Locate the cell with the specified text and output its [x, y] center coordinate. 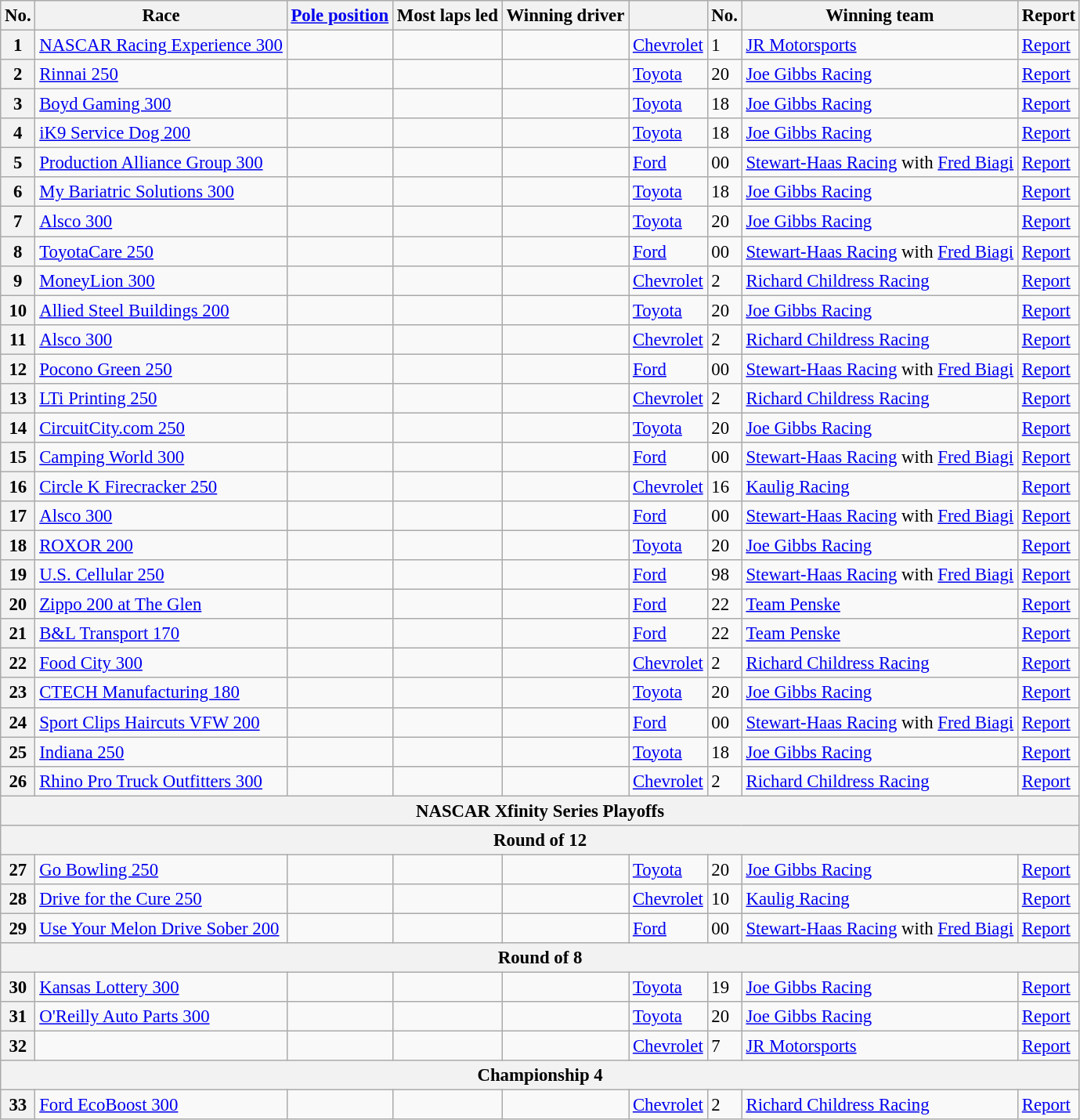
O'Reilly Auto Parts 300 [161, 1017]
Camping World 300 [161, 457]
Rinnai 250 [161, 74]
Circle K Firecracker 250 [161, 486]
Indiana 250 [161, 752]
6 [18, 192]
Production Alliance Group 300 [161, 163]
Boyd Gaming 300 [161, 104]
Kansas Lottery 300 [161, 988]
21 [18, 634]
Pole position [340, 16]
NASCAR Xfinity Series Playoffs [540, 811]
Zippo 200 at The Glen [161, 605]
Go Bowling 250 [161, 869]
15 [18, 457]
13 [18, 399]
33 [18, 1105]
12 [18, 369]
Round of 8 [540, 958]
25 [18, 752]
LTi Printing 250 [161, 399]
11 [18, 339]
Food City 300 [161, 663]
23 [18, 693]
My Bariatric Solutions 300 [161, 192]
Sport Clips Haircuts VFW 200 [161, 722]
Most laps led [447, 16]
4 [18, 133]
U.S. Cellular 250 [161, 575]
Pocono Green 250 [161, 369]
Ford EcoBoost 300 [161, 1105]
CTECH Manufacturing 180 [161, 693]
Round of 12 [540, 840]
iK9 Service Dog 200 [161, 133]
5 [18, 163]
Winning team [880, 16]
17 [18, 516]
26 [18, 781]
MoneyLion 300 [161, 280]
31 [18, 1017]
29 [18, 928]
32 [18, 1046]
CircuitCity.com 250 [161, 428]
Rhino Pro Truck Outfitters 300 [161, 781]
27 [18, 869]
98 [724, 575]
ROXOR 200 [161, 546]
Championship 4 [540, 1075]
8 [18, 251]
NASCAR Racing Experience 300 [161, 45]
Winning driver [565, 16]
28 [18, 899]
9 [18, 280]
30 [18, 988]
24 [18, 722]
Allied Steel Buildings 200 [161, 310]
Use Your Melon Drive Sober 200 [161, 928]
B&L Transport 170 [161, 634]
Drive for the Cure 250 [161, 899]
3 [18, 104]
Race [161, 16]
14 [18, 428]
ToyotaCare 250 [161, 251]
